Search for the cell housing the specified text and yield its (X, Y) center coordinate. 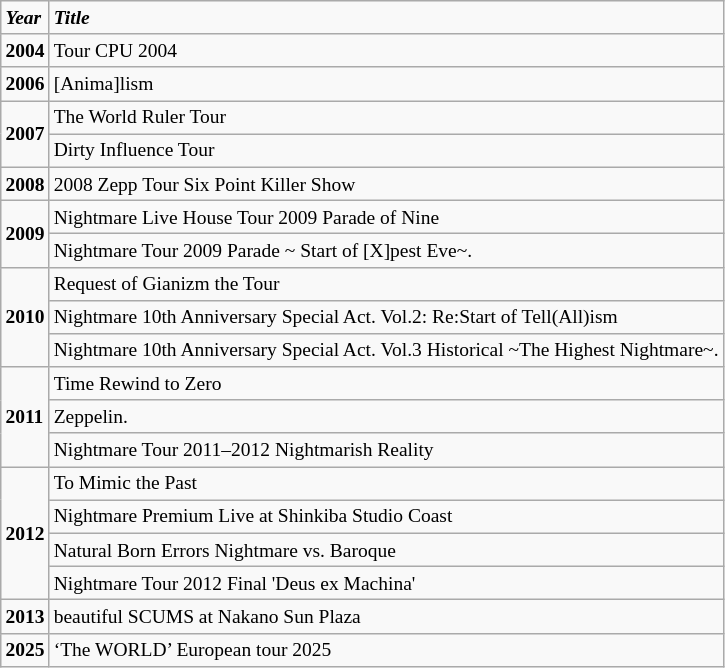
2008 Zepp Tour Six Point Killer Show (386, 184)
Nightmare Premium Live at Shinkiba Studio Coast (386, 516)
beautiful SCUMS at Nakano Sun Plaza (386, 616)
Year (25, 18)
Zeppelin. (386, 416)
Nightmare 10th Anniversary Special Act. Vol.3 Historical ~The Highest Nightmare~. (386, 350)
Nightmare Tour 2011–2012 Nightmarish Reality (386, 450)
Title (386, 18)
2012 (25, 534)
2004 (25, 50)
2009 (25, 234)
Nightmare Live House Tour 2009 Parade of Nine (386, 216)
Request of Gianizm the Tour (386, 284)
‘The WORLD’ European tour 2025 (386, 650)
Nightmare 10th Anniversary Special Act. Vol.2: Re:Start of Tell(All)ism (386, 316)
Natural Born Errors Nightmare vs. Baroque (386, 550)
2007 (25, 134)
[Anima]lism (386, 84)
2010 (25, 317)
To Mimic the Past (386, 484)
The World Ruler Tour (386, 118)
Time Rewind to Zero (386, 384)
2011 (25, 417)
2008 (25, 184)
Dirty Influence Tour (386, 150)
Nightmare Tour 2009 Parade ~ Start of [X]pest Eve~. (386, 250)
Tour CPU 2004 (386, 50)
2006 (25, 84)
Nightmare Tour 2012 Final 'Deus ex Machina' (386, 584)
2025 (25, 650)
2013 (25, 616)
